Determine the [x, y] coordinate at the center of the cell enclosing the given text.  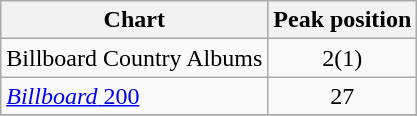
2(1) [342, 58]
27 [342, 96]
Billboard Country Albums [134, 58]
Billboard 200 [134, 96]
Chart [134, 20]
Peak position [342, 20]
